Locate the cell with the specified text and output its (x, y) center coordinate. 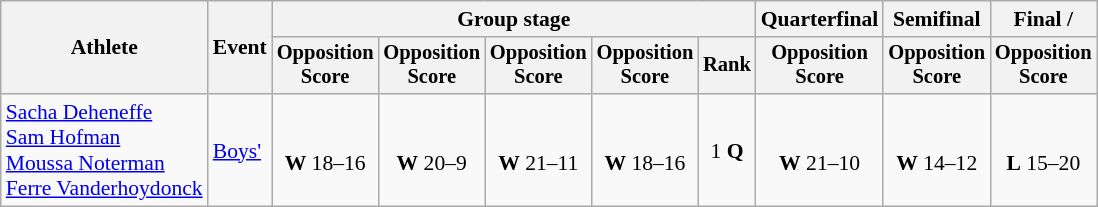
1 Q (727, 150)
L 15–20 (1044, 150)
Event (240, 48)
W 20–9 (432, 150)
Boys' (240, 150)
Final / (1044, 19)
Semifinal (936, 19)
W 21–10 (820, 150)
Group stage (514, 19)
Quarterfinal (820, 19)
W 14–12 (936, 150)
Sacha DeheneffeSam HofmanMoussa NotermanFerre Vanderhoydonck (104, 150)
Rank (727, 66)
W 21–11 (538, 150)
Athlete (104, 48)
